Return the (X, Y) coordinate for the center point of the cell that contains the specified text.  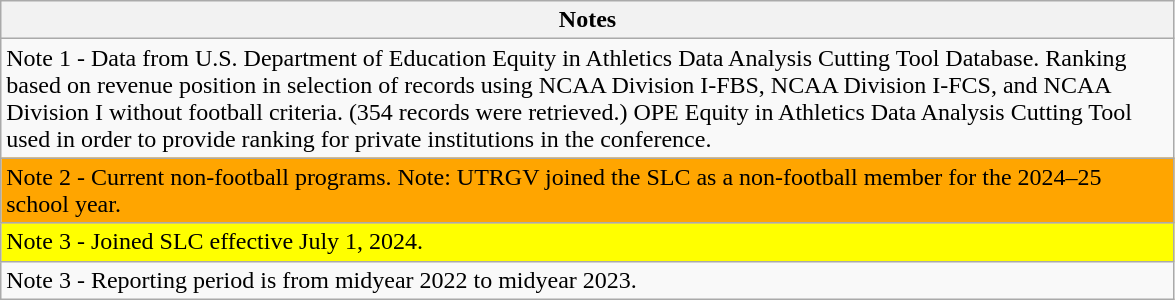
Note 3 - Joined SLC effective July 1, 2024. (588, 242)
Notes (588, 20)
Note 2 - Current non-football programs. Note: UTRGV joined the SLC as a non-football member for the 2024–25 school year. (588, 190)
Note 3 - Reporting period is from midyear 2022 to midyear 2023. (588, 280)
